For the text-containing cell, return its midpoint in (x, y) coordinate format. 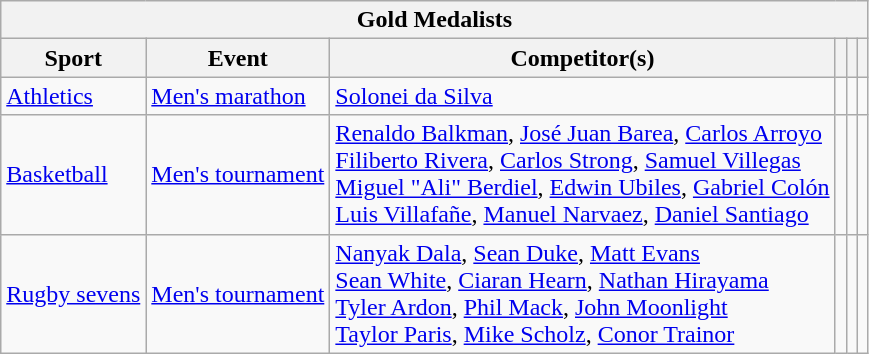
Rugby sevens (74, 294)
Gold Medalists (435, 20)
Event (238, 58)
Sport (74, 58)
Men's marathon (238, 96)
Basketball (74, 174)
Athletics (74, 96)
Solonei da Silva (582, 96)
Competitor(s) (582, 58)
